Locate the cell with the specified text and output its [x, y] center coordinate. 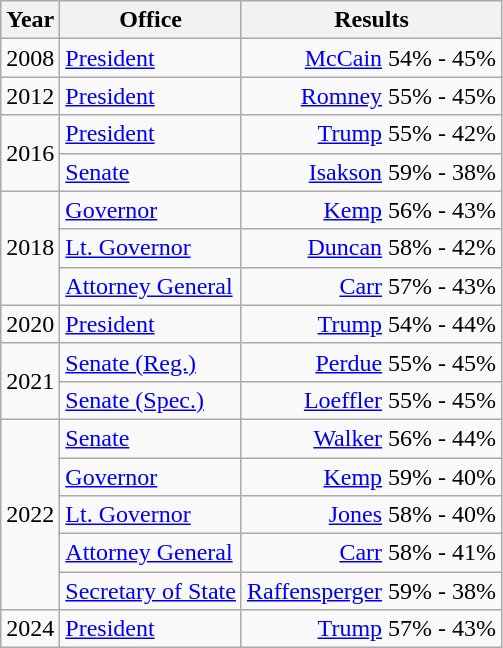
Secretary of State [151, 591]
Perdue 55% - 45% [371, 362]
Jones 58% - 40% [371, 515]
2018 [30, 248]
2022 [30, 514]
Kemp 56% - 43% [371, 210]
2008 [30, 58]
Walker 56% - 44% [371, 438]
Isakson 59% - 38% [371, 172]
2020 [30, 324]
2012 [30, 96]
Duncan 58% - 42% [371, 248]
2016 [30, 153]
Loeffler 55% - 45% [371, 400]
Raffensperger 59% - 38% [371, 591]
Senate (Spec.) [151, 400]
Senate (Reg.) [151, 362]
2021 [30, 381]
Results [371, 20]
Trump 54% - 44% [371, 324]
Kemp 59% - 40% [371, 477]
Trump 57% - 43% [371, 629]
Office [151, 20]
Carr 58% - 41% [371, 553]
Romney 55% - 45% [371, 96]
Carr 57% - 43% [371, 286]
McCain 54% - 45% [371, 58]
Year [30, 20]
Trump 55% - 42% [371, 134]
2024 [30, 629]
